Extract the (X, Y) coordinate from the center of the cell holding the provided text.  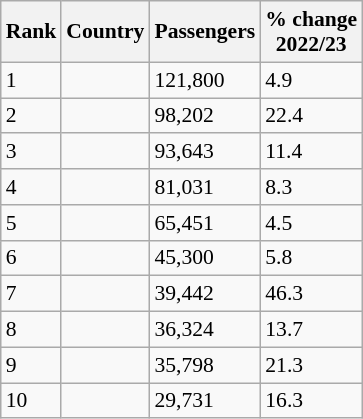
121,800 (204, 80)
8 (32, 330)
6 (32, 258)
16.3 (311, 401)
36,324 (204, 330)
5 (32, 223)
7 (32, 294)
11.4 (311, 152)
46.3 (311, 294)
5.8 (311, 258)
3 (32, 152)
65,451 (204, 223)
Rank (32, 32)
10 (32, 401)
29,731 (204, 401)
Passengers (204, 32)
1 (32, 80)
2 (32, 116)
8.3 (311, 187)
4.9 (311, 80)
% change2022/23 (311, 32)
93,643 (204, 152)
98,202 (204, 116)
4.5 (311, 223)
45,300 (204, 258)
39,442 (204, 294)
13.7 (311, 330)
81,031 (204, 187)
4 (32, 187)
35,798 (204, 365)
Country (105, 32)
22.4 (311, 116)
9 (32, 365)
21.3 (311, 365)
